For the text-containing cell, return its midpoint in (x, y) coordinate format. 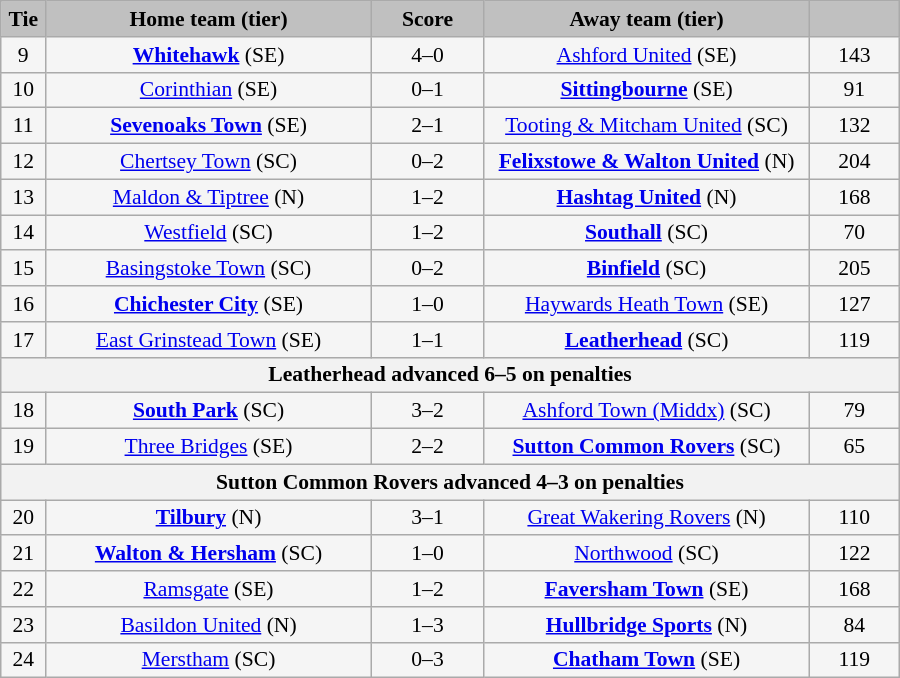
1–1 (427, 340)
Ashford United (SE) (647, 55)
Basildon United (N) (209, 625)
15 (24, 269)
204 (854, 162)
Hullbridge Sports (N) (647, 625)
East Grinstead Town (SE) (209, 340)
Binfield (SC) (647, 269)
Home team (tier) (209, 19)
Leatherhead (SC) (647, 340)
22 (24, 589)
Haywards Heath Town (SE) (647, 304)
23 (24, 625)
65 (854, 447)
Score (427, 19)
Corinthian (SE) (209, 90)
Three Bridges (SE) (209, 447)
70 (854, 233)
24 (24, 660)
Walton & Hersham (SC) (209, 554)
Chatham Town (SE) (647, 660)
79 (854, 411)
122 (854, 554)
110 (854, 518)
18 (24, 411)
Westfield (SC) (209, 233)
16 (24, 304)
Whitehawk (SE) (209, 55)
Away team (tier) (647, 19)
Southall (SC) (647, 233)
2–1 (427, 126)
10 (24, 90)
Faversham Town (SE) (647, 589)
13 (24, 197)
3–1 (427, 518)
Maldon & Tiptree (N) (209, 197)
Northwood (SC) (647, 554)
0–1 (427, 90)
Chertsey Town (SC) (209, 162)
9 (24, 55)
Tilbury (N) (209, 518)
12 (24, 162)
2–2 (427, 447)
Ramsgate (SE) (209, 589)
Sevenoaks Town (SE) (209, 126)
Ashford Town (Middx) (SC) (647, 411)
Hashtag United (N) (647, 197)
Chichester City (SE) (209, 304)
11 (24, 126)
84 (854, 625)
Merstham (SC) (209, 660)
14 (24, 233)
205 (854, 269)
4–0 (427, 55)
19 (24, 447)
South Park (SC) (209, 411)
20 (24, 518)
3–2 (427, 411)
Tooting & Mitcham United (SC) (647, 126)
Sutton Common Rovers (SC) (647, 447)
Sutton Common Rovers advanced 4–3 on penalties (450, 482)
17 (24, 340)
127 (854, 304)
143 (854, 55)
21 (24, 554)
Sittingbourne (SE) (647, 90)
Great Wakering Rovers (N) (647, 518)
Basingstoke Town (SC) (209, 269)
0–3 (427, 660)
132 (854, 126)
91 (854, 90)
Leatherhead advanced 6–5 on penalties (450, 375)
Tie (24, 19)
Felixstowe & Walton United (N) (647, 162)
1–3 (427, 625)
